Pinpoint the cell where the given text exists, returning its (x, y) midpoint coordinate. 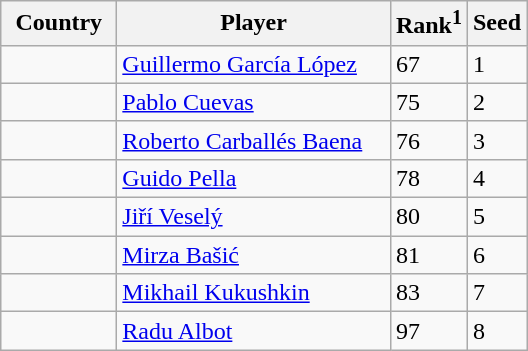
67 (428, 64)
1 (496, 64)
76 (428, 140)
5 (496, 217)
80 (428, 217)
78 (428, 178)
4 (496, 178)
8 (496, 331)
Guido Pella (254, 178)
Guillermo García López (254, 64)
Country (59, 24)
81 (428, 255)
Rank1 (428, 24)
Player (254, 24)
2 (496, 102)
Pablo Cuevas (254, 102)
83 (428, 293)
Mikhail Kukushkin (254, 293)
7 (496, 293)
Roberto Carballés Baena (254, 140)
Jiří Veselý (254, 217)
3 (496, 140)
Seed (496, 24)
97 (428, 331)
6 (496, 255)
75 (428, 102)
Radu Albot (254, 331)
Mirza Bašić (254, 255)
